Identify which cell holds the provided text, then report its [x, y] central coordinate. 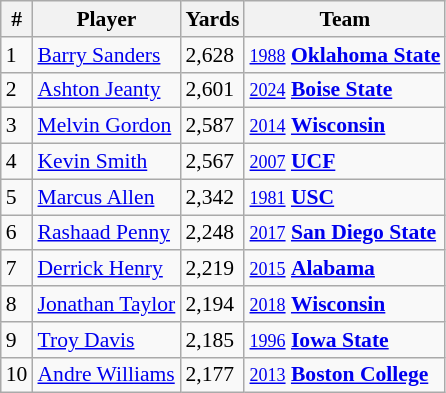
Team [344, 19]
4 [17, 162]
Barry Sanders [106, 55]
5 [17, 197]
Kevin Smith [106, 162]
2,219 [212, 269]
1988 Oklahoma State [344, 55]
2,185 [212, 340]
Player [106, 19]
Andre Williams [106, 375]
2024 Boise State [344, 90]
9 [17, 340]
2,342 [212, 197]
2007 UCF [344, 162]
2018 Wisconsin [344, 304]
10 [17, 375]
Yards [212, 19]
2015 Alabama [344, 269]
# [17, 19]
1981 USC [344, 197]
Troy Davis [106, 340]
2,248 [212, 233]
2,567 [212, 162]
Derrick Henry [106, 269]
2,194 [212, 304]
2,177 [212, 375]
Melvin Gordon [106, 126]
Ashton Jeanty [106, 90]
1996 Iowa State [344, 340]
2,628 [212, 55]
7 [17, 269]
3 [17, 126]
2,587 [212, 126]
Marcus Allen [106, 197]
2,601 [212, 90]
6 [17, 233]
Jonathan Taylor [106, 304]
2 [17, 90]
Rashaad Penny [106, 233]
1 [17, 55]
2017 San Diego State [344, 233]
2013 Boston College [344, 375]
8 [17, 304]
2014 Wisconsin [344, 126]
